Capture the cell that displays the provided text and extract its (x, y) central coordinate. 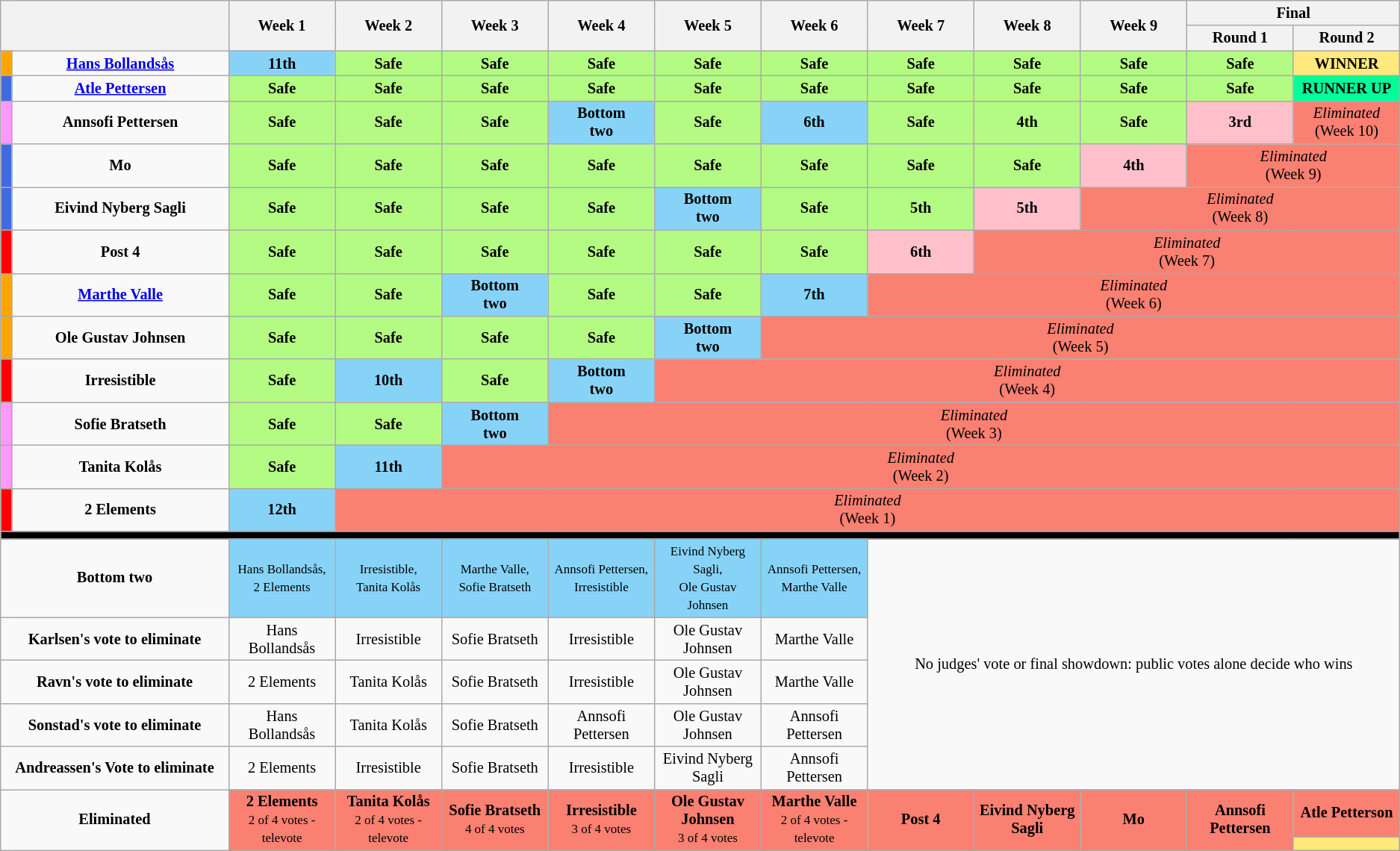
Round 1 (1241, 38)
Eliminated(Week 4) (1027, 381)
Eliminated(Week 8) (1240, 208)
Andreassen's Vote to eliminate (115, 768)
Hans Bollandsås,2 Elements (282, 578)
Week 5 (708, 25)
Eliminated(Week 7) (1186, 252)
Eivind Nyberg Sagli,Ole Gustav Johnsen (708, 578)
Eliminated(Week 6) (1133, 295)
Irresistible3 of 4 votes (602, 820)
Week 7 (921, 25)
Sofie Bratseth4 of 4 votes (494, 820)
Eliminated(Week 9) (1293, 166)
Eliminated(Week 3) (974, 424)
No judges' vote or final showdown: public votes alone decide who wins (1133, 664)
Atle Pettersen (120, 88)
Irresistible,Tanita Kolås (388, 578)
Week 6 (814, 25)
Bottom two (115, 578)
RUNNER UP (1347, 88)
Annsofi Pettersen,Marthe Valle (814, 578)
Annsofi Pettersen,Irresistible (602, 578)
12th (282, 510)
Karlsen's vote to eliminate (115, 639)
Round 2 (1347, 38)
7th (814, 295)
Atle Petterson (1347, 812)
Eliminated(Week 5) (1080, 337)
Sonstad's vote to eliminate (115, 725)
Week 3 (494, 25)
Eliminated(Week 10) (1347, 122)
Ravn's vote to eliminate (115, 682)
Week 9 (1133, 25)
Week 8 (1027, 25)
Ole Gustav Johnsen3 of 4 votes (708, 820)
Marthe Valle,Sofie Bratseth (494, 578)
Week 1 (282, 25)
Final (1293, 13)
Marthe Valle2 of 4 votes - televote (814, 820)
Week 2 (388, 25)
Eliminated(Week 1) (868, 510)
2 Elements2 of 4 votes - televote (282, 820)
Eliminated(Week 2) (920, 467)
10th (388, 381)
WINNER (1347, 63)
Tanita Kolås2 of 4 votes - televote (388, 820)
3rd (1241, 122)
Week 4 (602, 25)
Eliminated (115, 820)
